Provide the [x, y] coordinate of the cell's center where the given text is located.  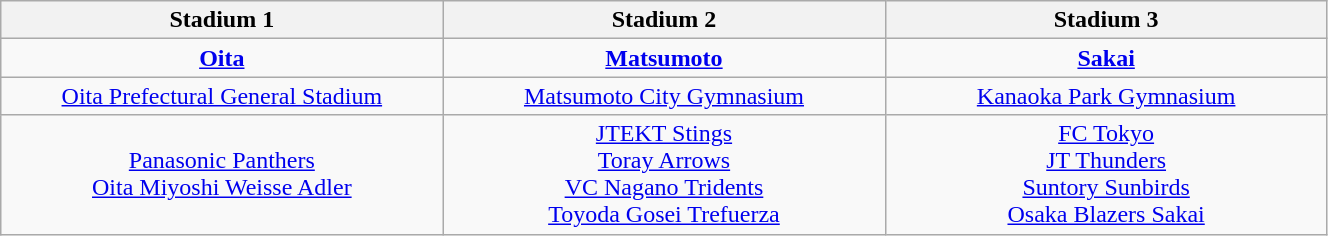
FC TokyoJT ThundersSuntory Sunbirds Osaka Blazers Sakai [1106, 174]
Oita [222, 58]
Sakai [1106, 58]
Stadium 3 [1106, 20]
Oita Prefectural General Stadium [222, 96]
Stadium 2 [664, 20]
Panasonic PanthersOita Miyoshi Weisse Adler [222, 174]
Stadium 1 [222, 20]
JTEKT StingsToray Arrows VC Nagano Tridents Toyoda Gosei Trefuerza [664, 174]
Kanaoka Park Gymnasium [1106, 96]
Matsumoto [664, 58]
Matsumoto City Gymnasium [664, 96]
